Scan for the cell matching the given text and deliver its [X, Y] coordinate at center. 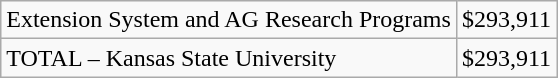
TOTAL – Kansas State University [229, 58]
Extension System and AG Research Programs [229, 20]
